Pinpoint the cell where the given text exists, returning its [x, y] midpoint coordinate. 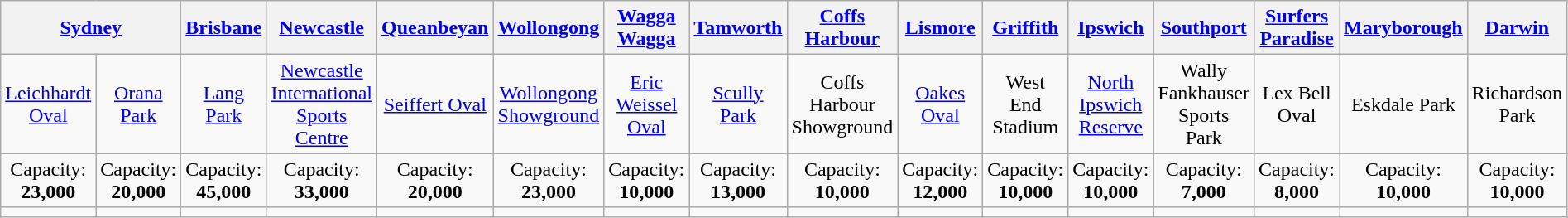
Wagga Wagga [647, 28]
Orana Park [139, 104]
Oakes Oval [940, 104]
Surfers Paradise [1297, 28]
Darwin [1517, 28]
Brisbane [223, 28]
Capacity: 13,000 [738, 181]
Lismore [940, 28]
Leichhardt Oval [48, 104]
Capacity: 33,000 [322, 181]
Seiffert Oval [435, 104]
Tamworth [738, 28]
Queanbeyan [435, 28]
Wollongong Showground [549, 104]
Wally Fankhauser Sports Park [1204, 104]
Griffith [1026, 28]
Richardson Park [1517, 104]
Eric Weissel Oval [647, 104]
Lex Bell Oval [1297, 104]
Sydney [91, 28]
Lang Park [223, 104]
Capacity: 45,000 [223, 181]
Maryborough [1403, 28]
Scully Park [738, 104]
Newcastle [322, 28]
North Ipswich Reserve [1110, 104]
Wollongong [549, 28]
Capacity: 12,000 [940, 181]
Coffs Harbour Showground [842, 104]
Eskdale Park [1403, 104]
Ipswich [1110, 28]
Southport [1204, 28]
West End Stadium [1026, 104]
Capacity: 7,000 [1204, 181]
Newcastle International Sports Centre [322, 104]
Capacity: 8,000 [1297, 181]
Coffs Harbour [842, 28]
